Provide the (X, Y) coordinate of the cell's center where the given text is located.  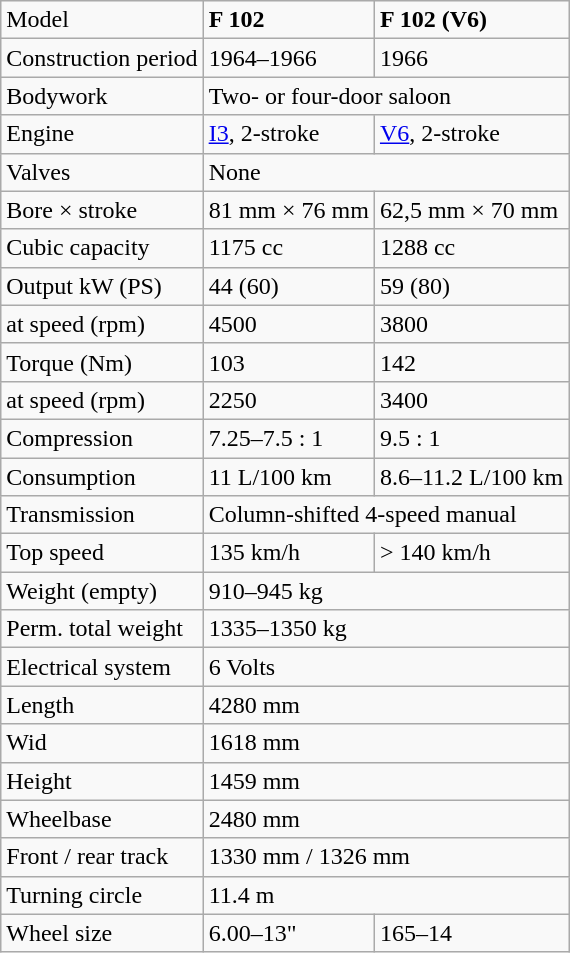
6 Volts (386, 667)
103 (288, 362)
Consumption (102, 477)
44 (60) (288, 286)
None (386, 172)
Top speed (102, 553)
Wheelbase (102, 819)
4500 (288, 324)
I3, 2-stroke (288, 134)
Wid (102, 743)
910–945 kg (386, 591)
Torque (Nm) (102, 362)
1964–1966 (288, 58)
142 (471, 362)
V6, 2-stroke (471, 134)
4280 mm (386, 705)
Cubic capacity (102, 248)
Column-shifted 4-speed manual (386, 515)
1966 (471, 58)
2480 mm (386, 819)
1335–1350 kg (386, 629)
Valves (102, 172)
Compression (102, 438)
Bore × stroke (102, 210)
Output kW (PS) (102, 286)
1288 cc (471, 248)
Engine (102, 134)
8.6–11.2 L/100 km (471, 477)
11.4 m (386, 895)
Perm. total weight (102, 629)
Turning circle (102, 895)
F 102 (288, 20)
2250 (288, 400)
3400 (471, 400)
Two- or four-door saloon (386, 96)
1175 cc (288, 248)
Length (102, 705)
Weight (empty) (102, 591)
62,5 mm × 70 mm (471, 210)
Transmission (102, 515)
3800 (471, 324)
F 102 (V6) (471, 20)
Wheel size (102, 933)
7.25–7.5 : 1 (288, 438)
6.00–13" (288, 933)
Construction period (102, 58)
Front / rear track (102, 857)
165–14 (471, 933)
> 140 km/h (471, 553)
9.5 : 1 (471, 438)
59 (80) (471, 286)
81 mm × 76 mm (288, 210)
1459 mm (386, 781)
Model (102, 20)
Electrical system (102, 667)
1330 mm / 1326 mm (386, 857)
1618 mm (386, 743)
11 L/100 km (288, 477)
Height (102, 781)
135 km/h (288, 553)
Bodywork (102, 96)
